For the text-containing cell, return its midpoint in [x, y] coordinate format. 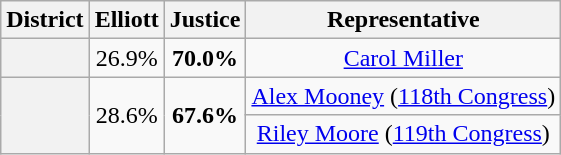
Elliott [126, 20]
District [45, 20]
26.9% [126, 58]
Alex Mooney (118th Congress) [404, 96]
28.6% [126, 115]
Riley Moore (119th Congress) [404, 134]
Justice [205, 20]
Carol Miller [404, 58]
67.6% [205, 115]
Representative [404, 20]
70.0% [205, 58]
